From the cell containing the given text, extract its center point as [x, y] coordinate. 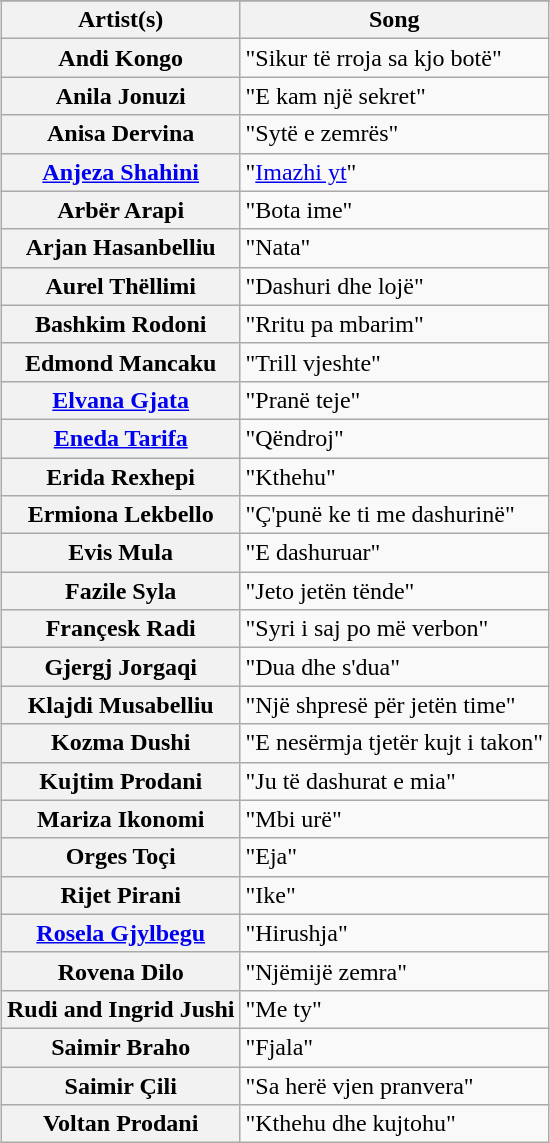
"E kam një sekret" [394, 96]
"Kthehu dhe kujtohu" [394, 1124]
Evis Mula [120, 553]
"Kthehu" [394, 477]
Françesk Radi [120, 629]
"Ç'punë ke ti me dashurinë" [394, 515]
Ermiona Lekbello [120, 515]
"Imazhi yt" [394, 172]
"Hirushja" [394, 933]
Anjeza Shahini [120, 172]
"Eja" [394, 857]
"Jeto jetën tënde" [394, 591]
Erida Rexhepi [120, 477]
Arbër Arapi [120, 210]
Rijet Pirani [120, 895]
Klajdi Musabelliu [120, 705]
"Mbi urë" [394, 819]
Andi Kongo [120, 58]
Saimir Çili [120, 1085]
"Një shpresë për jetën time" [394, 705]
"Me ty" [394, 1009]
"Rritu pa mbarim" [394, 324]
Kozma Dushi [120, 743]
"Qëndroj" [394, 438]
"Sa herë vjen pranvera" [394, 1085]
"Bota ime" [394, 210]
"E nesërmja tjetër kujt i takon" [394, 743]
"Pranë teje" [394, 400]
Eneda Tarifa [120, 438]
"Syri i saj po më verbon" [394, 629]
"Nata" [394, 248]
"E dashuruar" [394, 553]
Aurel Thëllimi [120, 286]
Edmond Mancaku [120, 362]
Rudi and Ingrid Jushi [120, 1009]
"Sytë e zemrës" [394, 134]
Elvana Gjata [120, 400]
"Ike" [394, 895]
Mariza Ikonomi [120, 819]
Arjan Hasanbelliu [120, 248]
Artist(s) [120, 20]
"Dua dhe s'dua" [394, 667]
Anisa Dervina [120, 134]
"Fjala" [394, 1047]
"Sikur të rroja sa kjo botë" [394, 58]
Rovena Dilo [120, 971]
Kujtim Prodani [120, 781]
"Ju të dashurat e mia" [394, 781]
Anila Jonuzi [120, 96]
"Dashuri dhe lojë" [394, 286]
Voltan Prodani [120, 1124]
Song [394, 20]
Orges Toçi [120, 857]
Rosela Gjylbegu [120, 933]
Saimir Braho [120, 1047]
"Njëmijë zemra" [394, 971]
"Trill vjeshte" [394, 362]
Bashkim Rodoni [120, 324]
Fazile Syla [120, 591]
Gjergj Jorgaqi [120, 667]
